Identify which cell holds the provided text, then report its [x, y] central coordinate. 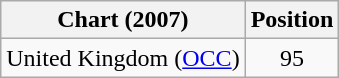
United Kingdom (OCC) [123, 58]
95 [292, 58]
Position [292, 20]
Chart (2007) [123, 20]
